Provide the [x, y] coordinate of the cell's center where the given text is located.  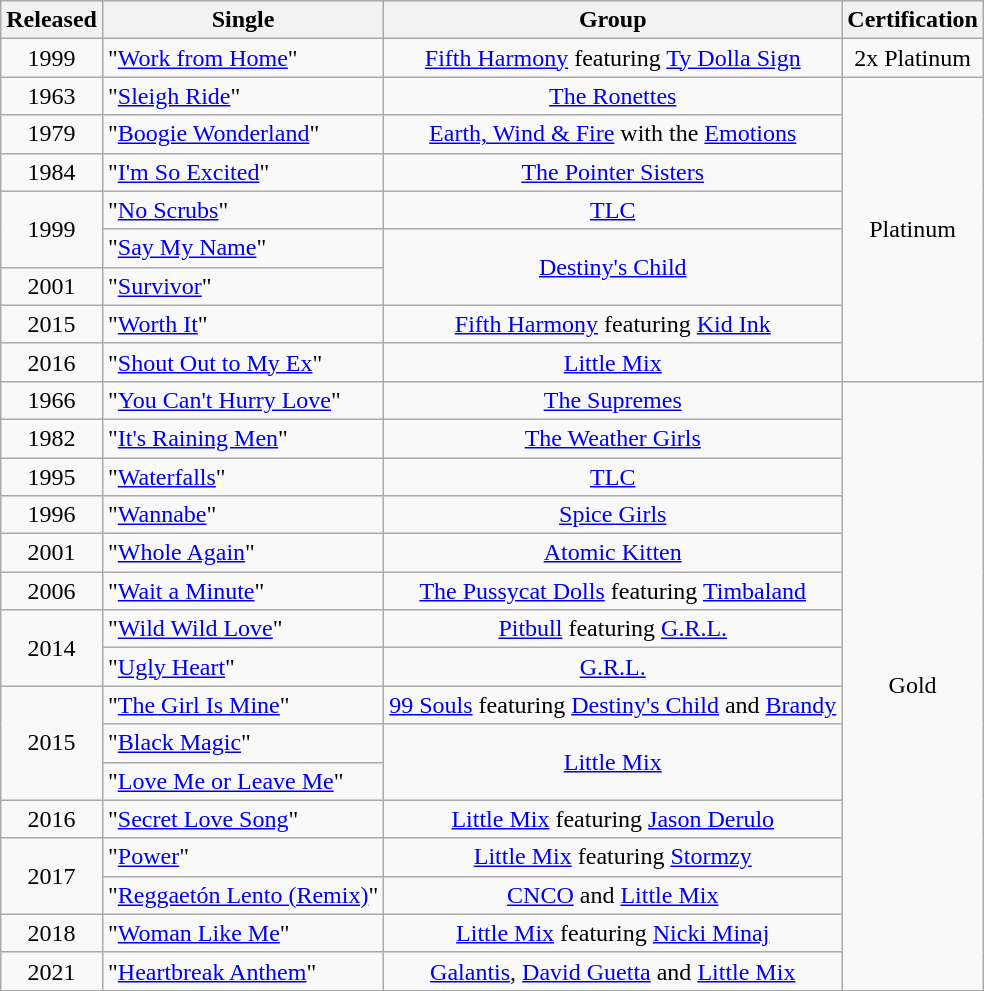
2006 [52, 591]
CNCO and Little Mix [613, 895]
Atomic Kitten [613, 553]
The Pointer Sisters [613, 172]
"Sleigh Ride" [242, 96]
"Wait a Minute" [242, 591]
Fifth Harmony featuring Kid Ink [613, 324]
2021 [52, 971]
2014 [52, 648]
"You Can't Hurry Love" [242, 400]
"The Girl Is Mine" [242, 705]
"Worth It" [242, 324]
1996 [52, 515]
The Supremes [613, 400]
Little Mix featuring Nicki Minaj [613, 933]
"Shout Out to My Ex" [242, 362]
"Love Me or Leave Me" [242, 781]
"Whole Again" [242, 553]
Earth, Wind & Fire with the Emotions [613, 134]
Platinum [913, 229]
Certification [913, 20]
2x Platinum [913, 58]
99 Souls featuring Destiny's Child and Brandy [613, 705]
"I'm So Excited" [242, 172]
Group [613, 20]
"Say My Name" [242, 248]
1966 [52, 400]
"Secret Love Song" [242, 819]
1979 [52, 134]
"Wild Wild Love" [242, 629]
Spice Girls [613, 515]
"No Scrubs" [242, 210]
Pitbull featuring G.R.L. [613, 629]
"Power" [242, 857]
1984 [52, 172]
The Ronettes [613, 96]
Released [52, 20]
1995 [52, 477]
"Boogie Wonderland" [242, 134]
2017 [52, 876]
1963 [52, 96]
"Ugly Heart" [242, 667]
The Pussycat Dolls featuring Timbaland [613, 591]
Gold [913, 686]
"Heartbreak Anthem" [242, 971]
G.R.L. [613, 667]
The Weather Girls [613, 438]
"It's Raining Men" [242, 438]
"Wannabe" [242, 515]
"Woman Like Me" [242, 933]
Little Mix featuring Jason Derulo [613, 819]
1982 [52, 438]
2018 [52, 933]
"Waterfalls" [242, 477]
"Work from Home" [242, 58]
Little Mix featuring Stormzy [613, 857]
"Survivor" [242, 286]
Galantis, David Guetta and Little Mix [613, 971]
Destiny's Child [613, 267]
Fifth Harmony featuring Ty Dolla Sign [613, 58]
"Black Magic" [242, 743]
"Reggaetón Lento (Remix)" [242, 895]
Single [242, 20]
